Find where the given text appears and provide that cell's center as (x, y) coordinate. 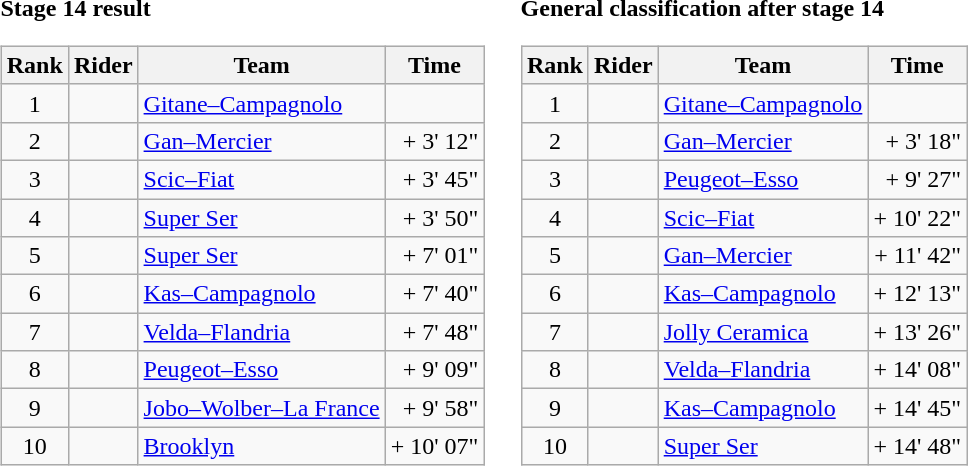
Brooklyn (262, 446)
+ 10' 22" (918, 217)
+ 9' 27" (918, 179)
+ 14' 45" (918, 408)
+ 3' 12" (434, 141)
+ 10' 07" (434, 446)
+ 3' 45" (434, 179)
+ 12' 13" (918, 294)
+ 7' 01" (434, 256)
+ 9' 58" (434, 408)
+ 14' 08" (918, 370)
+ 7' 40" (434, 294)
+ 11' 42" (918, 256)
+ 9' 09" (434, 370)
Jobo–Wolber–La France (262, 408)
+ 7' 48" (434, 332)
+ 13' 26" (918, 332)
+ 3' 18" (918, 141)
+ 3' 50" (434, 217)
+ 14' 48" (918, 446)
Jolly Ceramica (763, 332)
